Locate the cell with the specified text and output its (X, Y) center coordinate. 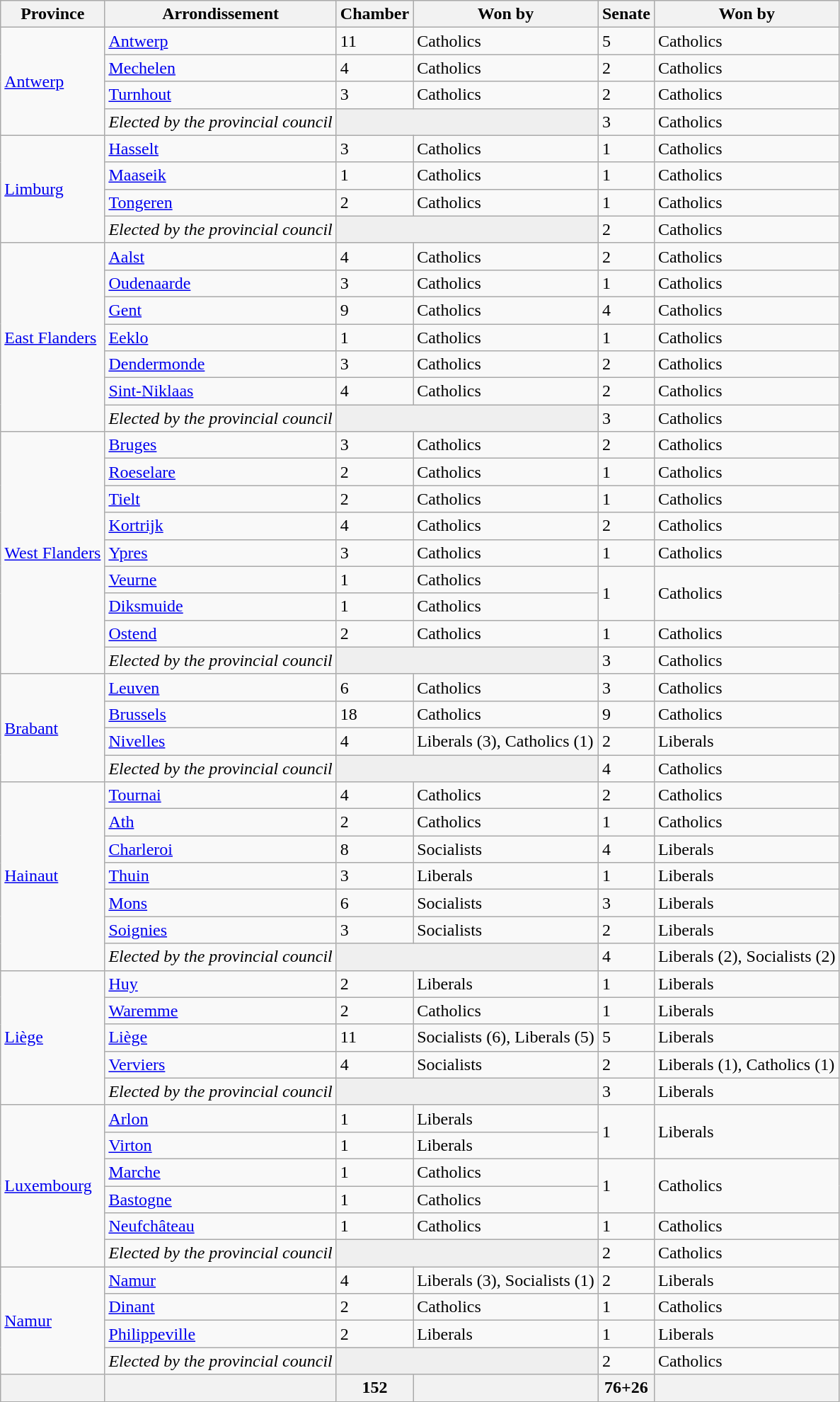
76+26 (626, 1388)
Leuven (221, 687)
East Flanders (52, 337)
Ath (221, 822)
Nivelles (221, 741)
Virton (221, 1145)
Philippeville (221, 1334)
Dendermonde (221, 364)
Tongeren (221, 202)
Huy (221, 984)
Dinant (221, 1307)
Hasselt (221, 149)
Bastogne (221, 1200)
Luxembourg (52, 1185)
Brussels (221, 714)
Soignies (221, 930)
Mons (221, 903)
Chamber (374, 14)
Ostend (221, 633)
Kortrijk (221, 526)
Charleroi (221, 849)
Neufchâteau (221, 1226)
Arrondissement (221, 14)
Waremme (221, 1011)
Liberals (1), Catholics (1) (747, 1064)
Tournai (221, 795)
Tielt (221, 499)
Liberals (3), Socialists (1) (506, 1280)
Diksmuide (221, 607)
Gent (221, 310)
Ypres (221, 553)
Bruges (221, 445)
Hainaut (52, 876)
Limburg (52, 189)
152 (374, 1388)
Turnhout (221, 95)
Mechelen (221, 68)
Liberals (3), Catholics (1) (506, 741)
Socialists (6), Liberals (5) (506, 1038)
Sint-Niklaas (221, 391)
West Flanders (52, 553)
Eeklo (221, 338)
18 (374, 714)
Maaseik (221, 176)
Arlon (221, 1118)
8 (374, 849)
Brabant (52, 728)
Senate (626, 14)
Aalst (221, 256)
Roeselare (221, 472)
Thuin (221, 876)
Verviers (221, 1064)
Veurne (221, 580)
Oudenaarde (221, 283)
Liberals (2), Socialists (2) (747, 957)
Marche (221, 1172)
Province (52, 14)
